Pinpoint the cell where the given text exists, returning its (x, y) midpoint coordinate. 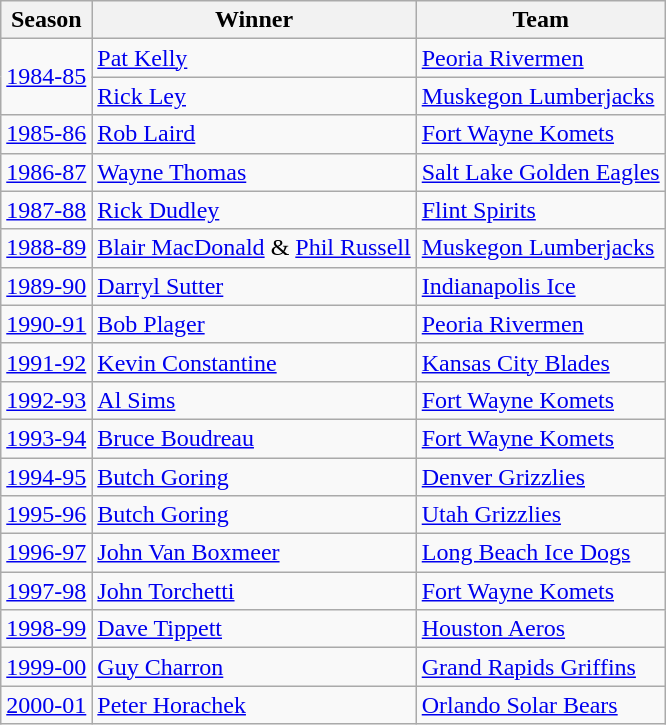
Bruce Boudreau (254, 438)
1994-95 (46, 477)
Wayne Thomas (254, 172)
Indianapolis Ice (540, 286)
1988-89 (46, 248)
Peter Horachek (254, 705)
1999-00 (46, 667)
1986-87 (46, 172)
1985-86 (46, 134)
Al Sims (254, 400)
Salt Lake Golden Eagles (540, 172)
1987-88 (46, 210)
1989-90 (46, 286)
Kansas City Blades (540, 362)
Grand Rapids Griffins (540, 667)
Pat Kelly (254, 58)
Bob Plager (254, 324)
Orlando Solar Bears (540, 705)
Rick Dudley (254, 210)
Kevin Constantine (254, 362)
1984-85 (46, 77)
1991-92 (46, 362)
Flint Spirits (540, 210)
John Van Boxmeer (254, 553)
Rob Laird (254, 134)
Team (540, 20)
Rick Ley (254, 96)
Houston Aeros (540, 629)
Season (46, 20)
Darryl Sutter (254, 286)
Denver Grizzlies (540, 477)
1995-96 (46, 515)
Winner (254, 20)
Guy Charron (254, 667)
1996-97 (46, 553)
Blair MacDonald & Phil Russell (254, 248)
1992-93 (46, 400)
1997-98 (46, 591)
2000-01 (46, 705)
1998-99 (46, 629)
Utah Grizzlies (540, 515)
Dave Tippett (254, 629)
John Torchetti (254, 591)
1993-94 (46, 438)
Long Beach Ice Dogs (540, 553)
1990-91 (46, 324)
